Determine the [x, y] coordinate at the center of the cell enclosing the given text.  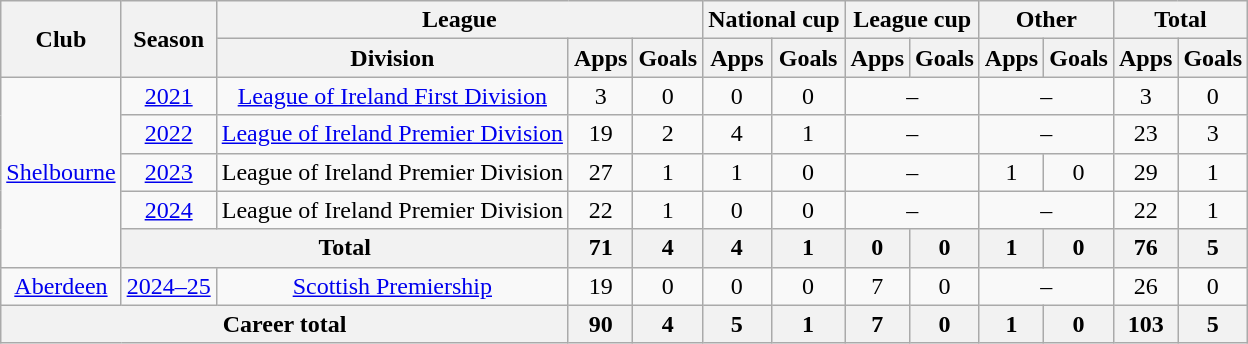
League cup [912, 20]
2023 [168, 172]
League of Ireland First Division [392, 96]
2 [668, 134]
2024–25 [168, 286]
Division [392, 58]
90 [600, 324]
29 [1145, 172]
Shelbourne [61, 172]
71 [600, 248]
Club [61, 39]
103 [1145, 324]
76 [1145, 248]
2022 [168, 134]
League [459, 20]
2021 [168, 96]
Career total [285, 324]
2024 [168, 210]
Other [1046, 20]
Scottish Premiership [392, 286]
Season [168, 39]
27 [600, 172]
Aberdeen [61, 286]
23 [1145, 134]
26 [1145, 286]
National cup [774, 20]
